Scan for the cell matching the given text and deliver its (X, Y) coordinate at center. 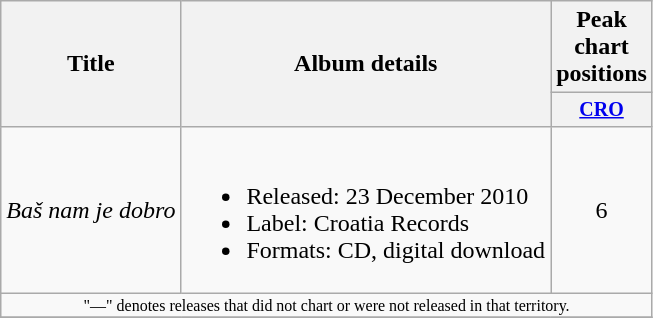
Baš nam je dobro (91, 210)
Released: 23 December 2010Label: Croatia RecordsFormats: CD, digital download (366, 210)
Title (91, 64)
Album details (366, 64)
6 (602, 210)
"—" denotes releases that did not chart or were not released in that territory. (327, 305)
CRO (602, 110)
Peak chart positions (602, 47)
